Return the (X, Y) coordinate for the center point of the cell that contains the specified text.  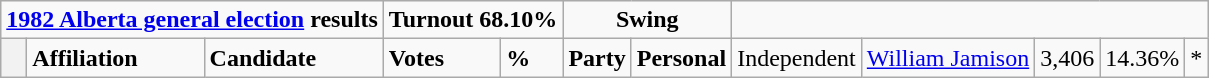
3,406 (1068, 58)
Swing (648, 20)
Party (597, 58)
William Jamison (948, 58)
1982 Alberta general election results (192, 20)
14.36% (1142, 58)
Personal (681, 58)
Affiliation (116, 58)
% (532, 58)
Candidate (294, 58)
Independent (797, 58)
Turnout 68.10% (473, 20)
Votes (442, 58)
* (1196, 58)
